Find where the given text appears and provide that cell's center as (X, Y) coordinate. 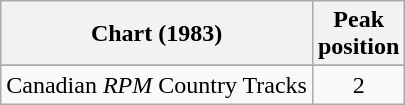
Peakposition (358, 34)
Chart (1983) (157, 34)
Canadian RPM Country Tracks (157, 85)
2 (358, 85)
